Return [X, Y] of the center of cell containing provided text 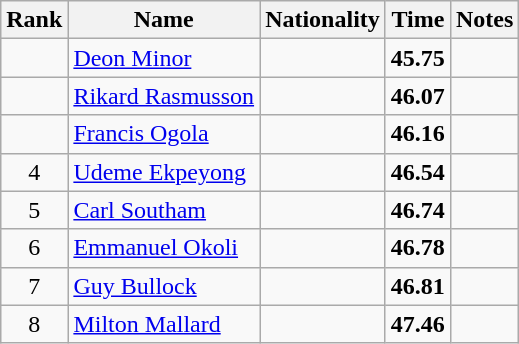
5 [34, 210]
Guy Bullock [164, 286]
45.75 [418, 58]
46.16 [418, 134]
Deon Minor [164, 58]
8 [34, 324]
47.46 [418, 324]
46.74 [418, 210]
Francis Ogola [164, 134]
Name [164, 20]
Notes [484, 20]
Rikard Rasmusson [164, 96]
Rank [34, 20]
7 [34, 286]
Milton Mallard [164, 324]
46.78 [418, 248]
Emmanuel Okoli [164, 248]
6 [34, 248]
Udeme Ekpeyong [164, 172]
Time [418, 20]
46.54 [418, 172]
4 [34, 172]
Carl Southam [164, 210]
Nationality [323, 20]
46.81 [418, 286]
46.07 [418, 96]
